Determine the [X, Y] coordinate at the center of the cell enclosing the given text.  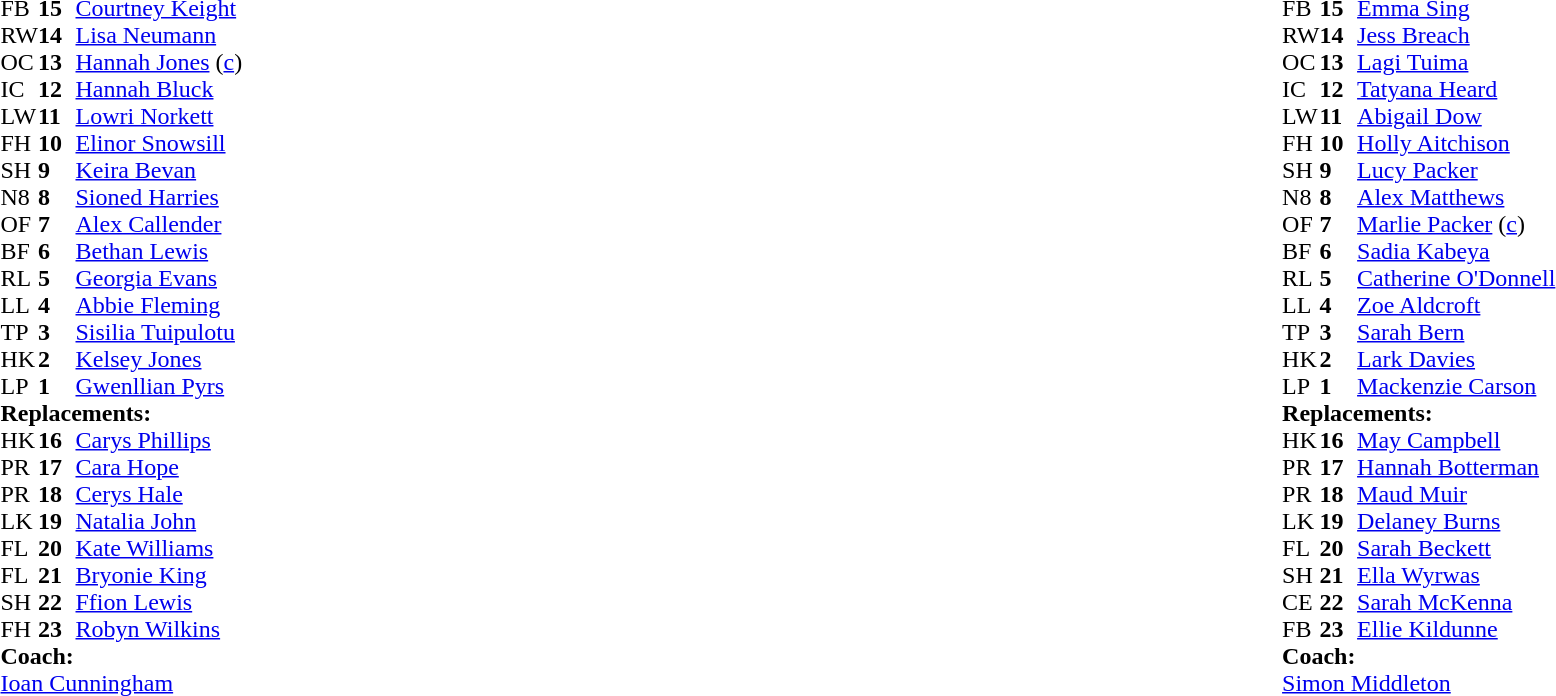
Cerys Hale [160, 494]
Gwenllian Pyrs [160, 386]
Hannah Jones (c) [160, 62]
Mackenzie Carson [1456, 386]
Bryonie King [160, 576]
Sarah Bern [1456, 332]
Lucy Packer [1456, 170]
Kelsey Jones [160, 360]
Tatyana Heard [1456, 90]
Jess Breach [1456, 36]
Robyn Wilkins [160, 630]
Lark Davies [1456, 360]
Lowri Norkett [160, 116]
Zoe Aldcroft [1456, 306]
Abbie Fleming [160, 306]
Hannah Bluck [160, 90]
Ellie Kildunne [1456, 630]
Sarah Beckett [1456, 548]
Sarah McKenna [1456, 602]
Lisa Neumann [160, 36]
Hannah Botterman [1456, 468]
Keira Bevan [160, 170]
Holly Aitchison [1456, 144]
Marlie Packer (c) [1456, 224]
Ffion Lewis [160, 602]
Lagi Tuima [1456, 62]
Maud Muir [1456, 494]
Bethan Lewis [160, 252]
Georgia Evans [160, 278]
Alex Callender [160, 224]
Abigail Dow [1456, 116]
Natalia John [160, 522]
CE [1301, 602]
Elinor Snowsill [160, 144]
Sadia Kabeya [1456, 252]
Ella Wyrwas [1456, 576]
Kate Williams [160, 548]
Alex Matthews [1456, 198]
Catherine O'Donnell [1456, 278]
Cara Hope [160, 468]
Delaney Burns [1456, 522]
Carys Phillips [160, 440]
Sioned Harries [160, 198]
May Campbell [1456, 440]
Sisilia Tuipulotu [160, 332]
FB [1301, 630]
